Scan for the cell matching the given text and deliver its [x, y] coordinate at center. 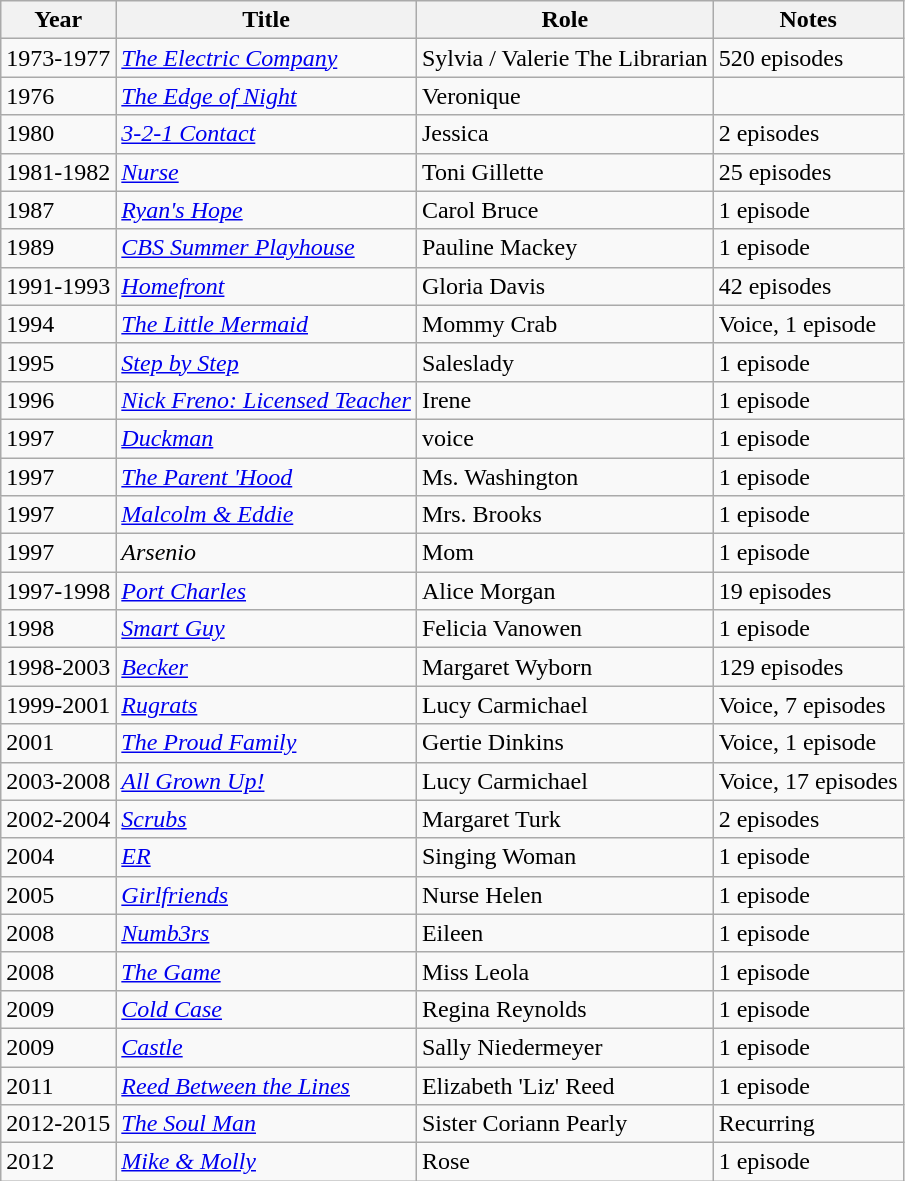
CBS Summer Playhouse [266, 248]
Becker [266, 667]
2001 [58, 743]
The Game [266, 971]
1998 [58, 629]
1994 [58, 324]
42 episodes [808, 286]
Port Charles [266, 591]
Jessica [564, 134]
Role [564, 20]
1995 [58, 362]
2012-2015 [58, 1124]
Notes [808, 20]
2002-2004 [58, 819]
3-2-1 Contact [266, 134]
Regina Reynolds [564, 1009]
1997-1998 [58, 591]
Girlfriends [266, 895]
The Soul Man [266, 1124]
2003-2008 [58, 781]
520 episodes [808, 58]
1999-2001 [58, 705]
Scrubs [266, 819]
1981-1982 [58, 172]
Eileen [564, 933]
Mike & Molly [266, 1162]
Numb3rs [266, 933]
1989 [58, 248]
1973-1977 [58, 58]
ER [266, 857]
Pauline Mackey [564, 248]
1991-1993 [58, 286]
Veronique [564, 96]
Irene [564, 400]
Sister Coriann Pearly [564, 1124]
Miss Leola [564, 971]
1987 [58, 210]
Mrs. Brooks [564, 515]
Reed Between the Lines [266, 1085]
Title [266, 20]
Rugrats [266, 705]
Rose [564, 1162]
Margaret Turk [564, 819]
Carol Bruce [564, 210]
Recurring [808, 1124]
Sally Niedermeyer [564, 1047]
Voice, 17 episodes [808, 781]
Homefront [266, 286]
Margaret Wyborn [564, 667]
Gloria Davis [564, 286]
Nurse [266, 172]
Ms. Washington [564, 477]
Year [58, 20]
129 episodes [808, 667]
1976 [58, 96]
Malcolm & Eddie [266, 515]
The Electric Company [266, 58]
Nurse Helen [564, 895]
Step by Step [266, 362]
Felicia Vanowen [564, 629]
2011 [58, 1085]
Castle [266, 1047]
The Proud Family [266, 743]
All Grown Up! [266, 781]
Cold Case [266, 1009]
Saleslady [564, 362]
Toni Gillette [564, 172]
voice [564, 438]
Mommy Crab [564, 324]
Duckman [266, 438]
19 episodes [808, 591]
Voice, 7 episodes [808, 705]
Sylvia / Valerie The Librarian [564, 58]
Gertie Dinkins [564, 743]
2005 [58, 895]
Alice Morgan [564, 591]
Elizabeth 'Liz' Reed [564, 1085]
1998-2003 [58, 667]
Smart Guy [266, 629]
25 episodes [808, 172]
2012 [58, 1162]
1996 [58, 400]
Arsenio [266, 553]
The Edge of Night [266, 96]
Mom [564, 553]
The Parent 'Hood [266, 477]
Nick Freno: Licensed Teacher [266, 400]
Singing Woman [564, 857]
Ryan's Hope [266, 210]
1980 [58, 134]
2004 [58, 857]
The Little Mermaid [266, 324]
